Extract the (x, y) coordinate from the center of the cell holding the provided text.  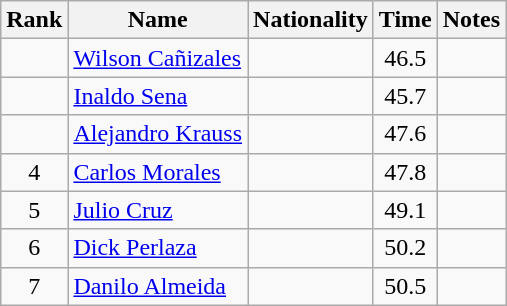
Danilo Almeida (158, 286)
49.1 (405, 210)
50.2 (405, 248)
47.6 (405, 134)
Wilson Cañizales (158, 58)
Inaldo Sena (158, 96)
Notes (471, 20)
7 (34, 286)
Time (405, 20)
47.8 (405, 172)
45.7 (405, 96)
Julio Cruz (158, 210)
46.5 (405, 58)
Carlos Morales (158, 172)
4 (34, 172)
Name (158, 20)
Dick Perlaza (158, 248)
5 (34, 210)
Alejandro Krauss (158, 134)
Rank (34, 20)
Nationality (311, 20)
6 (34, 248)
50.5 (405, 286)
